Search for the cell housing the specified text and yield its [X, Y] center coordinate. 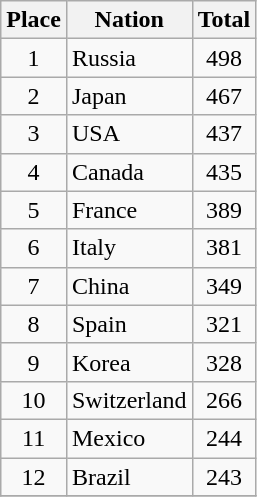
2 [34, 96]
China [129, 286]
321 [224, 324]
Russia [129, 58]
Place [34, 20]
Nation [129, 20]
381 [224, 248]
3 [34, 134]
11 [34, 438]
266 [224, 400]
Brazil [129, 477]
Korea [129, 362]
Total [224, 20]
Mexico [129, 438]
437 [224, 134]
435 [224, 172]
France [129, 210]
6 [34, 248]
12 [34, 477]
5 [34, 210]
389 [224, 210]
Switzerland [129, 400]
349 [224, 286]
467 [224, 96]
Spain [129, 324]
4 [34, 172]
7 [34, 286]
Italy [129, 248]
Canada [129, 172]
1 [34, 58]
USA [129, 134]
498 [224, 58]
9 [34, 362]
Japan [129, 96]
244 [224, 438]
243 [224, 477]
10 [34, 400]
8 [34, 324]
328 [224, 362]
